Pinpoint the cell where the given text exists, returning its (X, Y) midpoint coordinate. 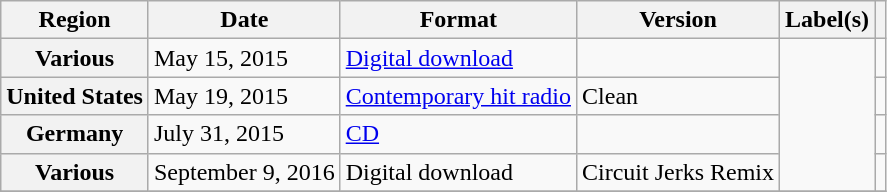
Circuit Jerks Remix (678, 172)
Format (458, 20)
Date (244, 20)
United States (75, 96)
Contemporary hit radio (458, 96)
September 9, 2016 (244, 172)
Region (75, 20)
CD (458, 134)
Clean (678, 96)
May 19, 2015 (244, 96)
May 15, 2015 (244, 58)
July 31, 2015 (244, 134)
Germany (75, 134)
Version (678, 20)
Label(s) (828, 20)
